Scan for the cell matching the given text and deliver its (X, Y) coordinate at center. 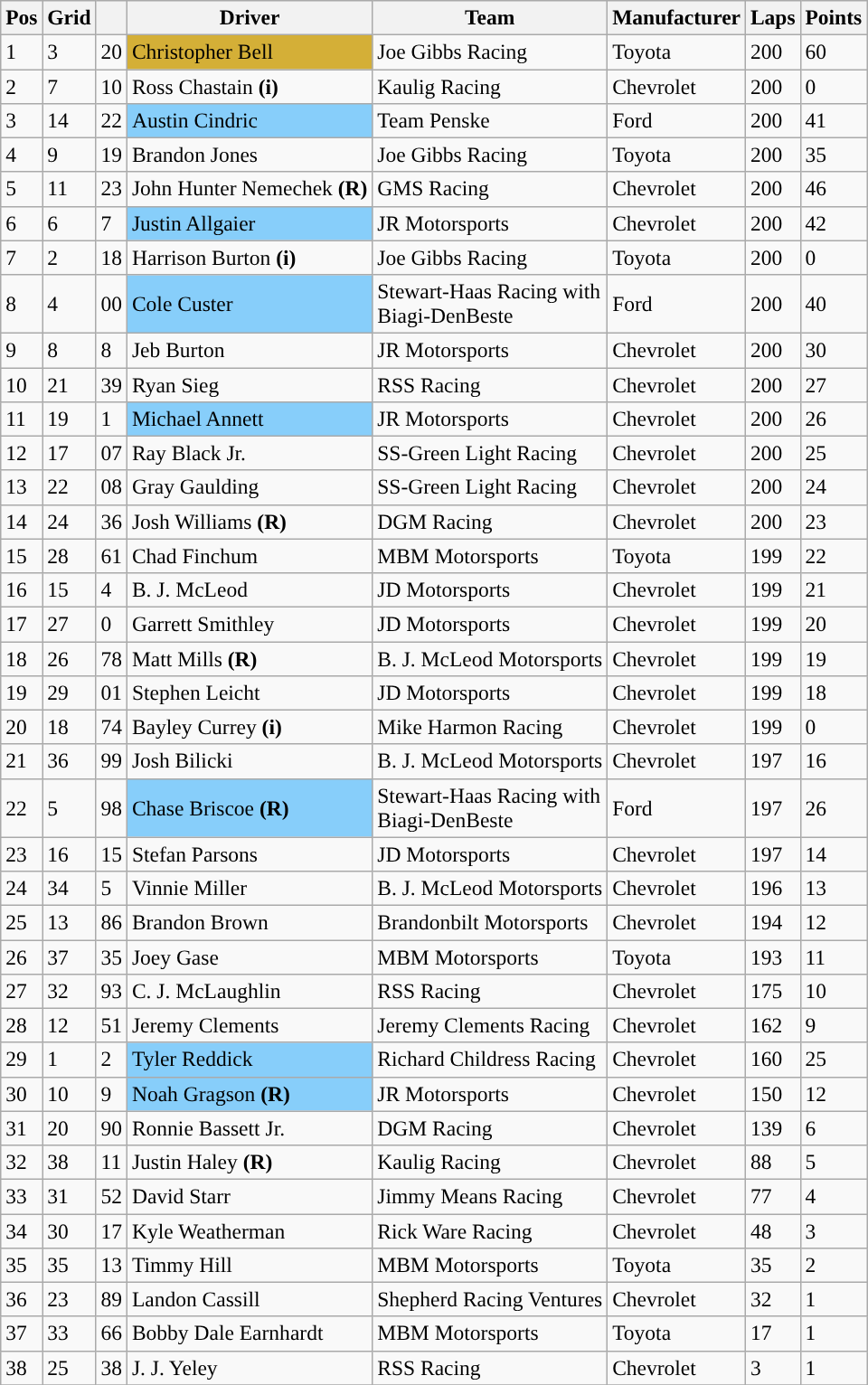
Garrett Smithley (250, 624)
Manufacturer (676, 17)
Laps (772, 17)
Chad Finchum (250, 556)
Richard Childress Racing (490, 1060)
99 (111, 761)
48 (772, 1230)
60 (834, 52)
Brandon Brown (250, 922)
193 (772, 956)
GMS Racing (490, 189)
88 (772, 1162)
Josh Bilicki (250, 761)
Bobby Dale Earnhardt (250, 1333)
Driver (250, 17)
74 (111, 727)
86 (111, 922)
Cole Custer (250, 304)
61 (111, 556)
196 (772, 888)
Christopher Bell (250, 52)
Ray Black Jr. (250, 453)
78 (111, 658)
08 (111, 487)
66 (111, 1333)
Team (490, 17)
Grid (69, 17)
139 (772, 1128)
93 (111, 991)
Matt Mills (R) (250, 658)
Ronnie Bassett Jr. (250, 1128)
Gray Gaulding (250, 487)
Bayley Currey (i) (250, 727)
C. J. McLaughlin (250, 991)
Justin Allgaier (250, 223)
Tyler Reddick (250, 1060)
41 (834, 120)
52 (111, 1196)
Austin Cindric (250, 120)
Landon Cassill (250, 1299)
194 (772, 922)
Jimmy Means Racing (490, 1196)
77 (772, 1196)
Rick Ware Racing (490, 1230)
89 (111, 1299)
40 (834, 304)
Team Penske (490, 120)
Justin Haley (R) (250, 1162)
B. J. McLeod (250, 589)
Pos (22, 17)
Jeremy Clements (250, 1025)
Michael Annett (250, 419)
Mike Harmon Racing (490, 727)
160 (772, 1060)
Ryan Sieg (250, 384)
42 (834, 223)
Shepherd Racing Ventures (490, 1299)
51 (111, 1025)
90 (111, 1128)
07 (111, 453)
Ross Chastain (i) (250, 86)
Noah Gragson (R) (250, 1094)
Timmy Hill (250, 1265)
Brandon Jones (250, 155)
162 (772, 1025)
J. J. Yeley (250, 1368)
150 (772, 1094)
Jeremy Clements Racing (490, 1025)
Jeb Burton (250, 350)
Vinnie Miller (250, 888)
46 (834, 189)
98 (111, 808)
Points (834, 17)
00 (111, 304)
39 (111, 384)
Joey Gase (250, 956)
Stefan Parsons (250, 854)
01 (111, 692)
Chase Briscoe (R) (250, 808)
Kyle Weatherman (250, 1230)
175 (772, 991)
Stephen Leicht (250, 692)
David Starr (250, 1196)
Brandonbilt Motorsports (490, 922)
John Hunter Nemechek (R) (250, 189)
Josh Williams (R) (250, 522)
Harrison Burton (i) (250, 258)
